Identify which cell holds the provided text, then report its [X, Y] central coordinate. 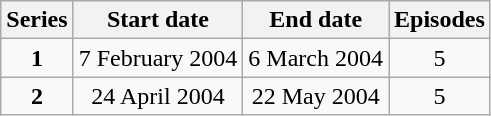
22 May 2004 [316, 96]
End date [316, 20]
Episodes [440, 20]
1 [37, 58]
Start date [158, 20]
Series [37, 20]
2 [37, 96]
7 February 2004 [158, 58]
24 April 2004 [158, 96]
6 March 2004 [316, 58]
